Determine the (x, y) coordinate at the center of the cell enclosing the given text.  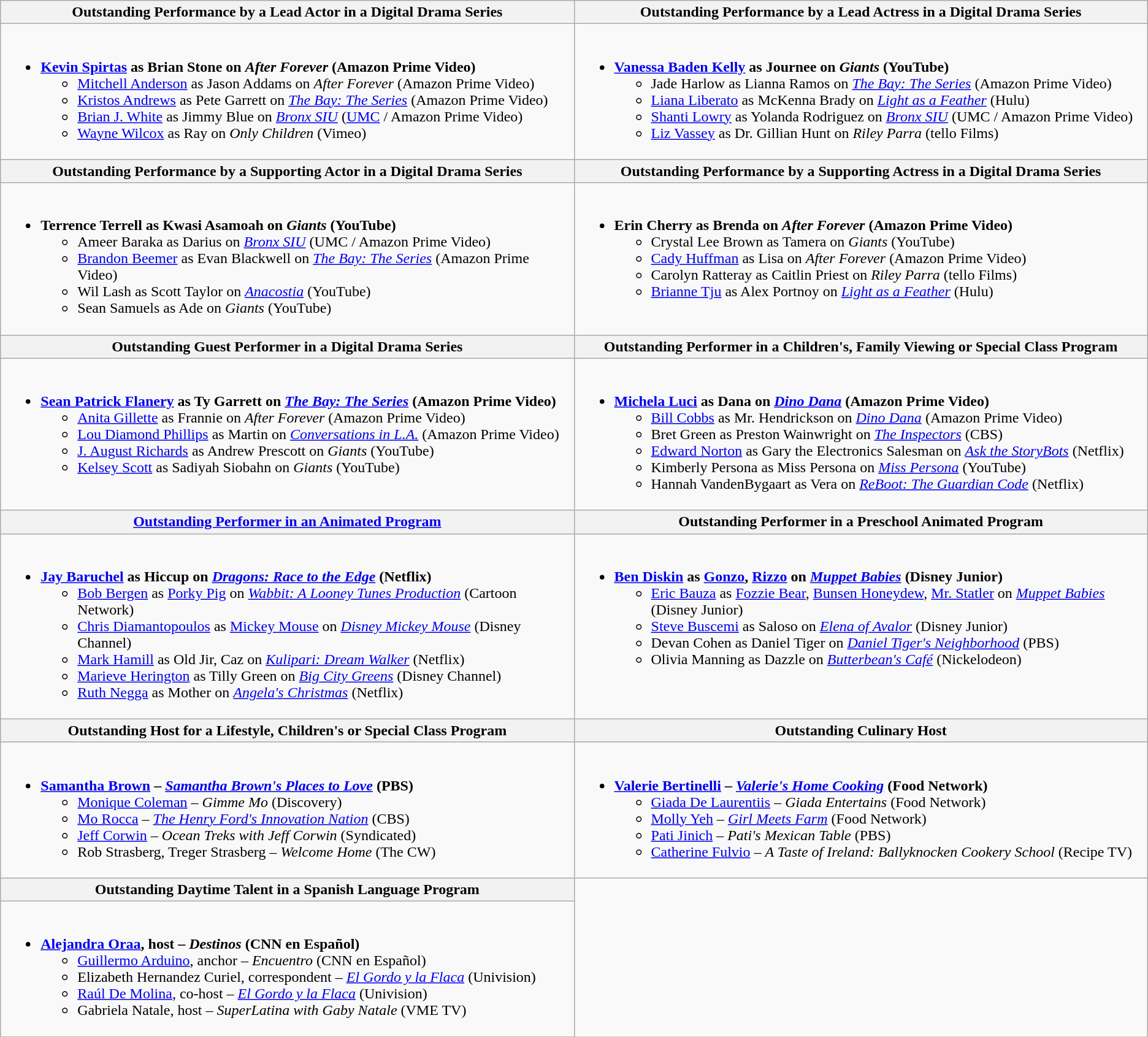
Outstanding Performer in an Animated Program (287, 522)
Outstanding Performance by a Supporting Actor in a Digital Drama Series (287, 171)
Outstanding Host for a Lifestyle, Children's or Special Class Program (287, 730)
Outstanding Performance by a Lead Actor in a Digital Drama Series (287, 12)
Outstanding Performer in a Preschool Animated Program (861, 522)
Outstanding Performer in a Children's, Family Viewing or Special Class Program (861, 346)
Outstanding Daytime Talent in a Spanish Language Program (287, 889)
Outstanding Performance by a Supporting Actress in a Digital Drama Series (861, 171)
Outstanding Culinary Host (861, 730)
Outstanding Guest Performer in a Digital Drama Series (287, 346)
Outstanding Performance by a Lead Actress in a Digital Drama Series (861, 12)
